Identify which cell holds the provided text, then report its (X, Y) central coordinate. 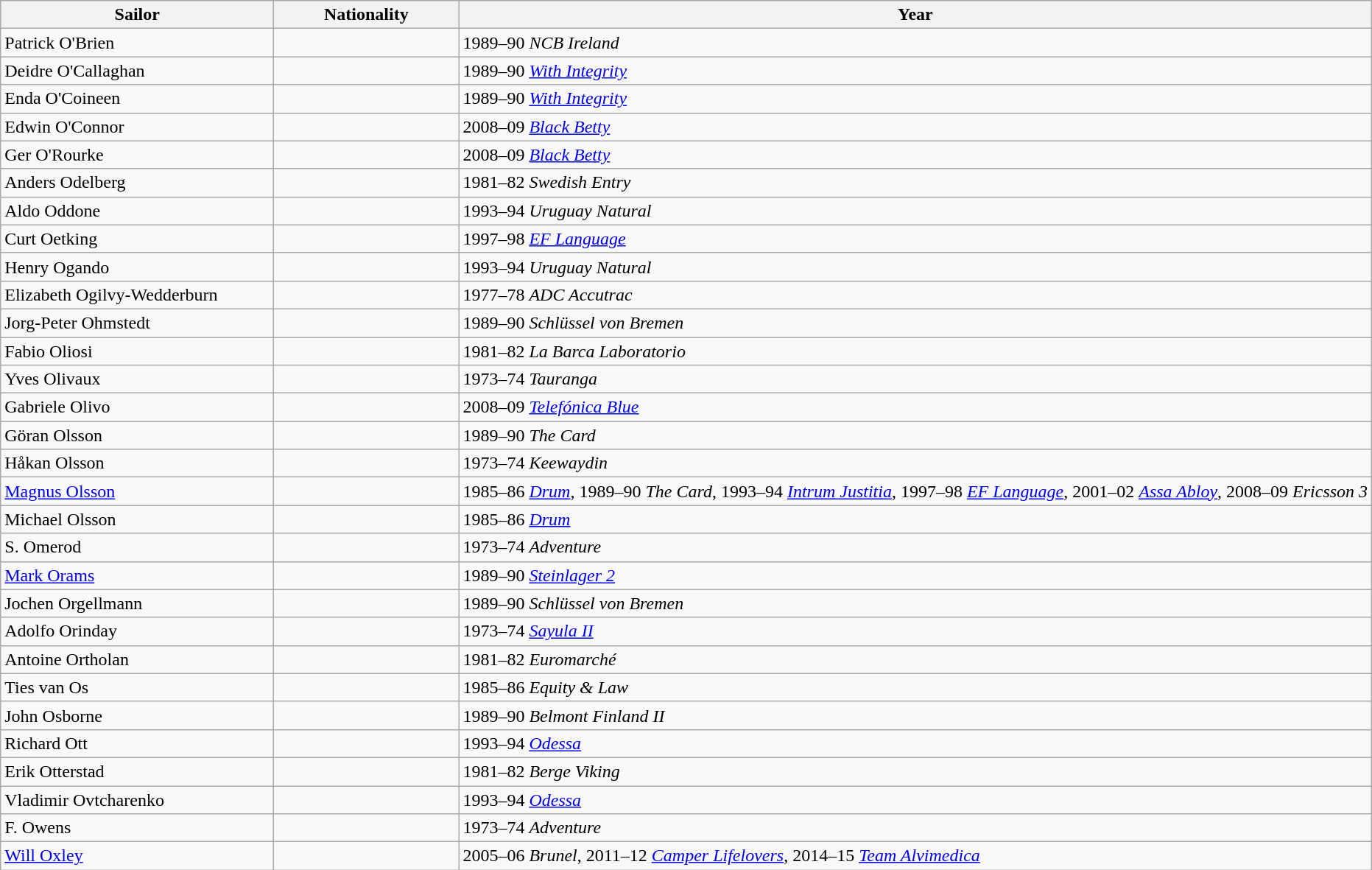
Mark Orams (137, 575)
2008–09 Telefónica Blue (915, 407)
1989–90 Belmont Finland II (915, 715)
Enda O'Coineen (137, 99)
Antoine Ortholan (137, 659)
Ger O'Rourke (137, 155)
Vladimir Ovtcharenko (137, 799)
Henry Ogando (137, 267)
Year (915, 15)
1981–82 Euromarché (915, 659)
Aldo Oddone (137, 211)
Deidre O'Callaghan (137, 71)
1973–74 Keewaydin (915, 463)
Gabriele Olivo (137, 407)
1981–82 Swedish Entry (915, 183)
John Osborne (137, 715)
Yves Olivaux (137, 379)
Adolfo Orinday (137, 631)
Håkan Olsson (137, 463)
1977–78 ADC Accutrac (915, 295)
1973–74 Sayula II (915, 631)
1989–90 The Card (915, 435)
Ties van Os (137, 687)
Jochen Orgellmann (137, 603)
Jorg-Peter Ohmstedt (137, 323)
Anders Odelberg (137, 183)
1973–74 Tauranga (915, 379)
Nationality (367, 15)
1985–86 Equity & Law (915, 687)
1985–86 Drum (915, 519)
Sailor (137, 15)
F. Owens (137, 828)
Elizabeth Ogilvy-Wedderburn (137, 295)
1997–98 EF Language (915, 239)
Erik Otterstad (137, 771)
Magnus Olsson (137, 491)
1989–90 Steinlager 2 (915, 575)
Will Oxley (137, 856)
1985–86 Drum, 1989–90 The Card, 1993–94 Intrum Justitia, 1997–98 EF Language, 2001–02 Assa Abloy, 2008–09 Ericsson 3 (915, 491)
2005–06 Brunel, 2011–12 Camper Lifelovers, 2014–15 Team Alvimedica (915, 856)
Michael Olsson (137, 519)
Fabio Oliosi (137, 351)
Richard Ott (137, 743)
1989–90 NCB Ireland (915, 43)
Patrick O'Brien (137, 43)
1981–82 La Barca Laboratorio (915, 351)
S. Omerod (137, 547)
Edwin O'Connor (137, 127)
Curt Oetking (137, 239)
Göran Olsson (137, 435)
1981–82 Berge Viking (915, 771)
